From the cell containing the given text, extract its center point as [X, Y] coordinate. 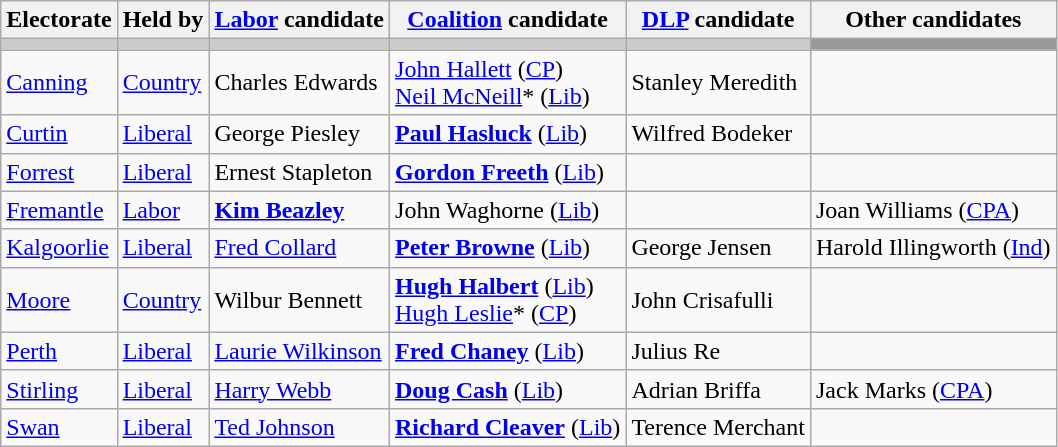
Ted Johnson [300, 427]
Laurie Wilkinson [300, 351]
George Piesley [300, 134]
Wilbur Bennett [300, 300]
Electorate [59, 20]
Held by [163, 20]
Kalgoorlie [59, 248]
George Jensen [718, 248]
Terence Merchant [718, 427]
Harold Illingworth (Ind) [933, 248]
Wilfred Bodeker [718, 134]
DLP candidate [718, 20]
Joan Williams (CPA) [933, 210]
Moore [59, 300]
Doug Cash (Lib) [508, 389]
Harry Webb [300, 389]
Canning [59, 82]
Hugh Halbert (Lib)Hugh Leslie* (CP) [508, 300]
Kim Beazley [300, 210]
Labor [163, 210]
Coalition candidate [508, 20]
Ernest Stapleton [300, 172]
Jack Marks (CPA) [933, 389]
Stirling [59, 389]
Adrian Briffa [718, 389]
Perth [59, 351]
Paul Hasluck (Lib) [508, 134]
Gordon Freeth (Lib) [508, 172]
Stanley Meredith [718, 82]
John Crisafulli [718, 300]
Peter Browne (Lib) [508, 248]
Swan [59, 427]
Fred Collard [300, 248]
Curtin [59, 134]
Julius Re [718, 351]
John Hallett (CP)Neil McNeill* (Lib) [508, 82]
Richard Cleaver (Lib) [508, 427]
Charles Edwards [300, 82]
Forrest [59, 172]
Other candidates [933, 20]
Fred Chaney (Lib) [508, 351]
Labor candidate [300, 20]
Fremantle [59, 210]
John Waghorne (Lib) [508, 210]
